Return (X, Y) of the center of cell containing provided text 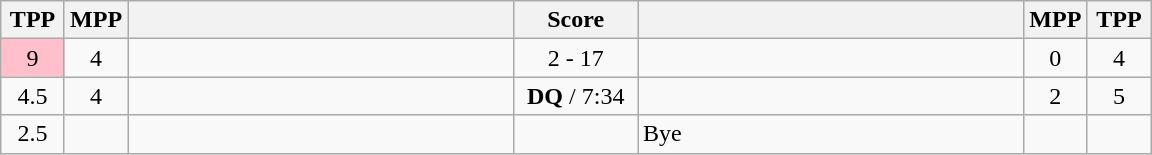
2 - 17 (576, 58)
0 (1056, 58)
5 (1119, 96)
2.5 (33, 134)
2 (1056, 96)
4.5 (33, 96)
9 (33, 58)
Score (576, 20)
Bye (831, 134)
DQ / 7:34 (576, 96)
